From the cell containing the given text, extract its center point as (X, Y) coordinate. 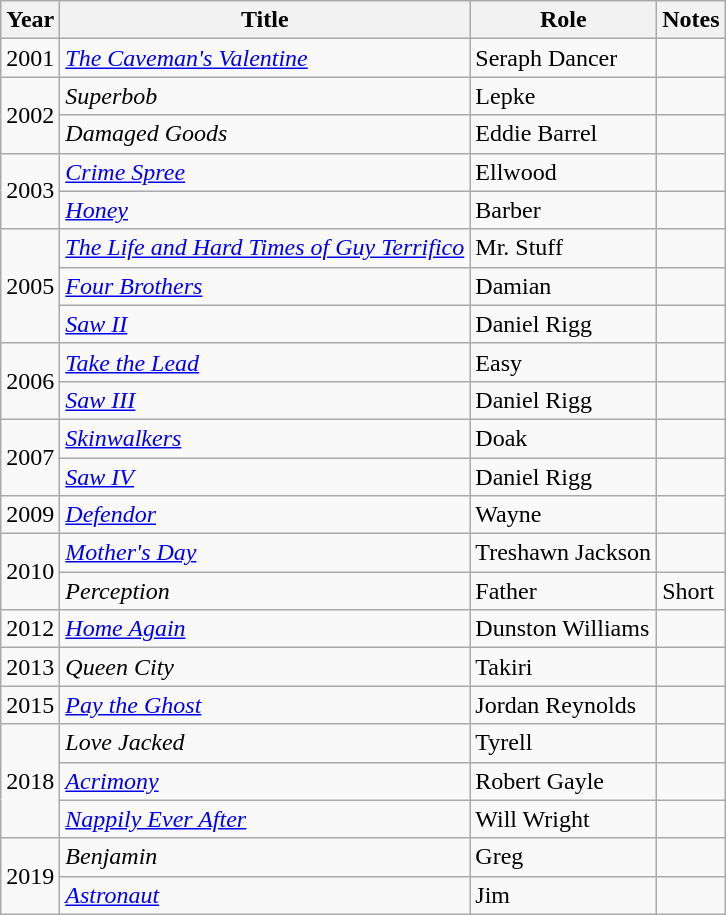
Barber (564, 210)
2001 (30, 58)
2007 (30, 457)
Saw II (265, 324)
2005 (30, 286)
Notes (691, 20)
2019 (30, 876)
Will Wright (564, 819)
Takiri (564, 667)
Skinwalkers (265, 438)
Honey (265, 210)
Astronaut (265, 895)
Ellwood (564, 172)
Mother's Day (265, 553)
The Life and Hard Times of Guy Terrifico (265, 248)
Love Jacked (265, 743)
Saw III (265, 400)
Home Again (265, 629)
Take the Lead (265, 362)
The Caveman's Valentine (265, 58)
2006 (30, 381)
Short (691, 591)
Four Brothers (265, 286)
2002 (30, 115)
Pay the Ghost (265, 705)
Perception (265, 591)
2013 (30, 667)
Robert Gayle (564, 781)
Mr. Stuff (564, 248)
2018 (30, 781)
Doak (564, 438)
Crime Spree (265, 172)
Jim (564, 895)
Dunston Williams (564, 629)
2009 (30, 515)
Damaged Goods (265, 134)
Year (30, 20)
2010 (30, 572)
Easy (564, 362)
Tyrell (564, 743)
Jordan Reynolds (564, 705)
Damian (564, 286)
Superbob (265, 96)
Queen City (265, 667)
Acrimony (265, 781)
Benjamin (265, 857)
Title (265, 20)
Defendor (265, 515)
2012 (30, 629)
Father (564, 591)
Seraph Dancer (564, 58)
Treshawn Jackson (564, 553)
Lepke (564, 96)
Nappily Ever After (265, 819)
Eddie Barrel (564, 134)
Saw IV (265, 477)
Greg (564, 857)
2003 (30, 191)
Wayne (564, 515)
Role (564, 20)
2015 (30, 705)
